Provide the (x, y) coordinate of the cell's center where the given text is located.  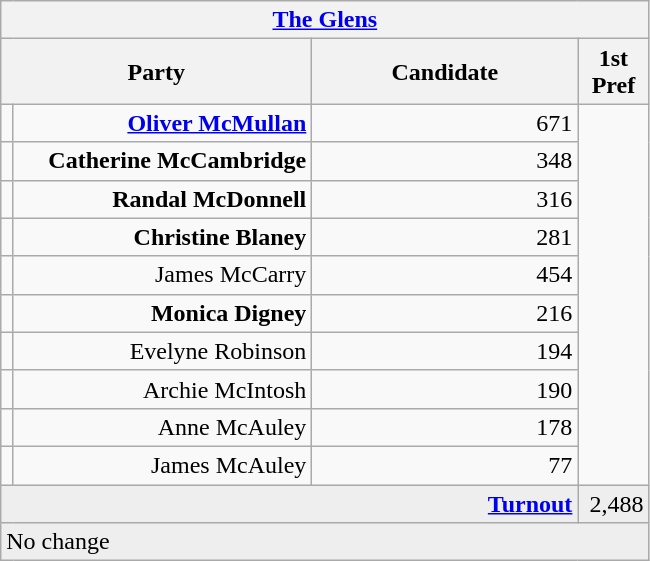
Turnout (290, 503)
Oliver McMullan (162, 123)
Randal McDonnell (162, 199)
194 (445, 351)
Evelyne Robinson (162, 351)
Monica Digney (162, 313)
Anne McAuley (162, 427)
Candidate (445, 72)
James McAuley (162, 465)
348 (445, 161)
281 (445, 237)
Catherine McCambridge (162, 161)
178 (445, 427)
216 (445, 313)
190 (445, 389)
671 (445, 123)
454 (445, 275)
2,488 (614, 503)
316 (445, 199)
Christine Blaney (162, 237)
Party (156, 72)
The Glens (325, 20)
No change (325, 542)
77 (445, 465)
1st Pref (614, 72)
James McCarry (162, 275)
Archie McIntosh (162, 389)
